For the text-containing cell, return its midpoint in (X, Y) coordinate format. 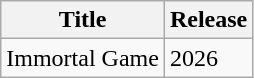
2026 (208, 58)
Release (208, 20)
Immortal Game (83, 58)
Title (83, 20)
